Extract the [x, y] coordinate from the center of the cell holding the provided text.  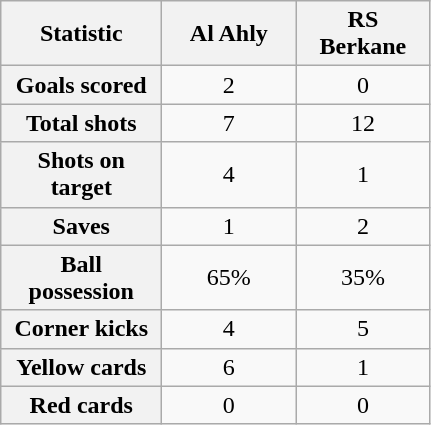
6 [229, 367]
Statistic [82, 34]
Goals scored [82, 85]
Corner kicks [82, 329]
5 [363, 329]
Saves [82, 226]
Ball possession [82, 278]
12 [363, 123]
Shots on target [82, 174]
7 [229, 123]
65% [229, 278]
35% [363, 278]
Al Ahly [229, 34]
RS Berkane [363, 34]
Red cards [82, 405]
Total shots [82, 123]
Yellow cards [82, 367]
